Return (x, y) of the center of cell containing provided text 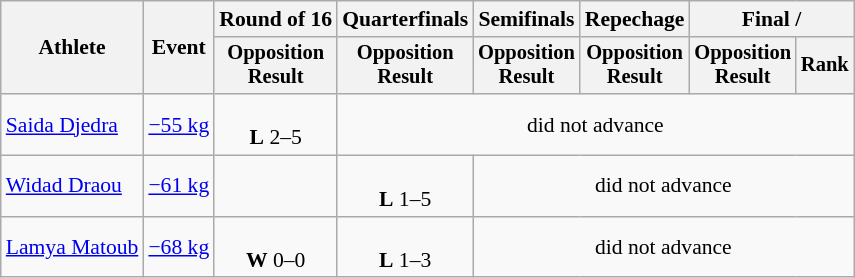
Event (178, 48)
−55 kg (178, 124)
Lamya Matoub (72, 248)
L 1–5 (405, 186)
L 2–5 (276, 124)
Quarterfinals (405, 19)
−61 kg (178, 186)
Semifinals (526, 19)
Athlete (72, 48)
Saida Djedra (72, 124)
W 0–0 (276, 248)
Repechage (635, 19)
Rank (825, 66)
Final / (771, 19)
Widad Draou (72, 186)
L 1–3 (405, 248)
Round of 16 (276, 19)
−68 kg (178, 248)
